Determine the [x, y] coordinate at the center of the cell enclosing the given text.  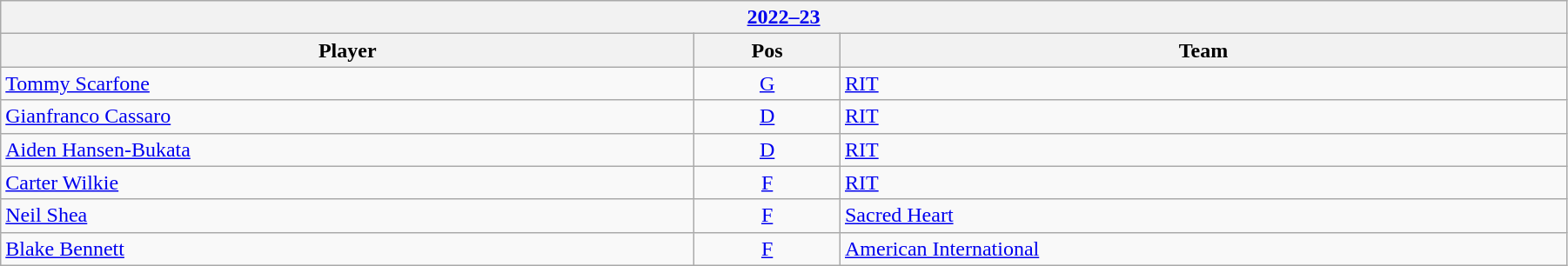
Tommy Scarfone [348, 83]
2022–23 [784, 17]
Aiden Hansen-Bukata [348, 150]
Sacred Heart [1203, 216]
G [767, 83]
Neil Shea [348, 216]
Team [1203, 50]
Player [348, 50]
Pos [767, 50]
American International [1203, 249]
Carter Wilkie [348, 183]
Blake Bennett [348, 249]
Gianfranco Cassaro [348, 116]
